Output the [x, y] coordinate of the center of the cell containing the given text.  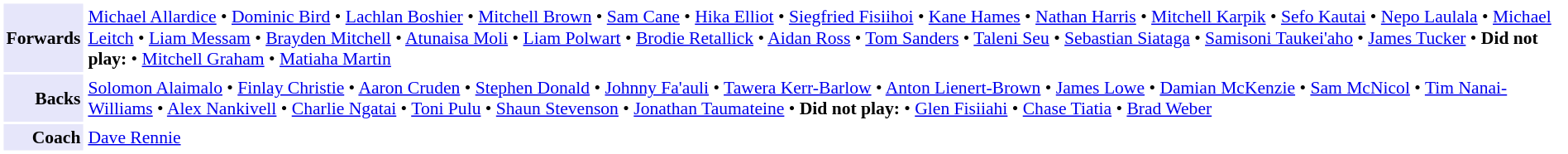
Forwards [43, 37]
Dave Rennie [825, 137]
Coach [43, 137]
Backs [43, 98]
